Capture the cell that displays the provided text and extract its (X, Y) central coordinate. 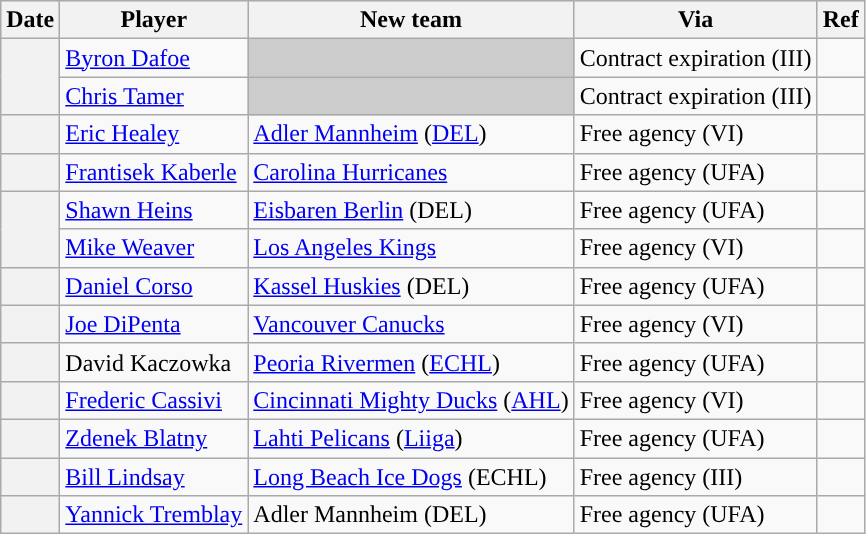
Frederic Cassivi (154, 400)
Los Angeles Kings (411, 248)
Daniel Corso (154, 286)
Yannick Tremblay (154, 515)
Ref (840, 20)
Vancouver Canucks (411, 324)
Bill Lindsay (154, 477)
Kassel Huskies (DEL) (411, 286)
Frantisek Kaberle (154, 172)
Eisbaren Berlin (DEL) (411, 210)
Long Beach Ice Dogs (ECHL) (411, 477)
Peoria Rivermen (ECHL) (411, 362)
Shawn Heins (154, 210)
Lahti Pelicans (Liiga) (411, 438)
Joe DiPenta (154, 324)
David Kaczowka (154, 362)
Zdenek Blatny (154, 438)
Cincinnati Mighty Ducks (AHL) (411, 400)
Mike Weaver (154, 248)
Player (154, 20)
Eric Healey (154, 134)
Chris Tamer (154, 96)
Via (696, 20)
Byron Dafoe (154, 58)
Carolina Hurricanes (411, 172)
Date (30, 20)
New team (411, 20)
Free agency (III) (696, 477)
